Extract the [X, Y] coordinate from the center of the cell holding the provided text.  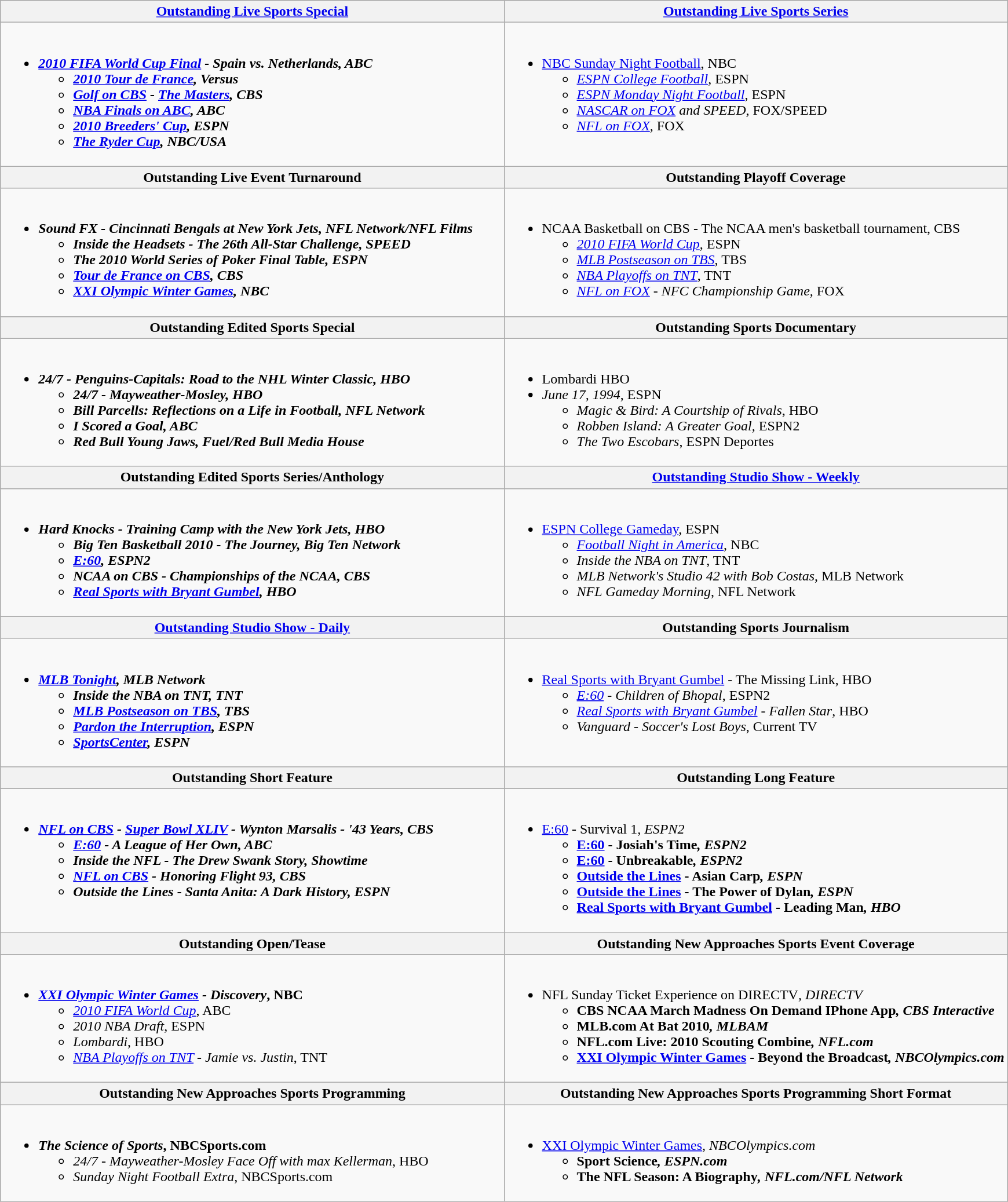
Outstanding Live Event Turnaround [253, 177]
Outstanding Edited Sports Special [253, 327]
Outstanding Sports Documentary [755, 327]
Outstanding New Approaches Sports Programming Short Format [755, 1094]
Outstanding Edited Sports Series/Anthology [253, 477]
Outstanding Live Sports Special [253, 12]
Outstanding Sports Journalism [755, 627]
The Science of Sports, NBCSports.com24/7 - Mayweather-Mosley Face Off with max Kellerman, HBOSunday Night Football Extra, NBCSports.com [253, 1153]
Outstanding Studio Show - Daily [253, 627]
Outstanding Open/Tease [253, 944]
XXI Olympic Winter Games, NBCOlympics.comSport Science, ESPN.comThe NFL Season: A Biography, NFL.com/NFL Network [755, 1153]
Outstanding Short Feature [253, 777]
Outstanding Long Feature [755, 777]
MLB Tonight, MLB NetworkInside the NBA on TNT, TNTMLB Postseason on TBS, TBSPardon the Interruption, ESPNSportsCenter, ESPN [253, 702]
Outstanding New Approaches Sports Programming [253, 1094]
Outstanding Studio Show - Weekly [755, 477]
Lombardi HBOJune 17, 1994, ESPNMagic & Bird: A Courtship of Rivals, HBORobben Island: A Greater Goal, ESPN2The Two Escobars, ESPN Deportes [755, 402]
XXI Olympic Winter Games - Discovery, NBC2010 FIFA World Cup, ABC2010 NBA Draft, ESPNLombardi, HBONBA Playoffs on TNT - Jamie vs. Justin, TNT [253, 1018]
Outstanding New Approaches Sports Event Coverage [755, 944]
Outstanding Playoff Coverage [755, 177]
NBC Sunday Night Football, NBCESPN College Football, ESPNESPN Monday Night Football, ESPNNASCAR on FOX and SPEED, FOX/SPEEDNFL on FOX, FOX [755, 94]
Outstanding Live Sports Series [755, 12]
